Provide the (x, y) coordinate of the cell's center where the given text is located.  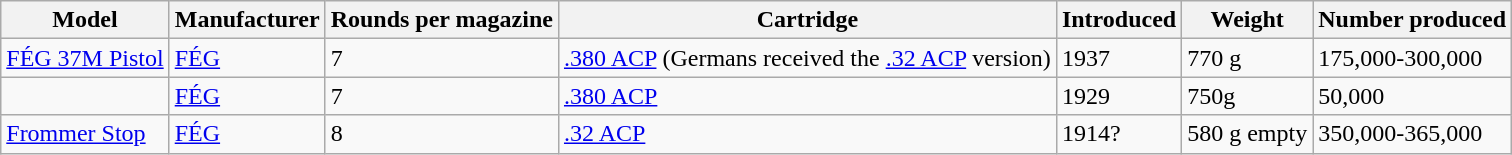
750g (1248, 96)
Frommer Stop (85, 134)
1929 (1118, 96)
.380 ACP (807, 96)
Number produced (1412, 20)
Rounds per magazine (442, 20)
.32 ACP (807, 134)
Model (85, 20)
Weight (1248, 20)
770 g (1248, 58)
175,000-300,000 (1412, 58)
Cartridge (807, 20)
.380 ACP (Germans received the .32 ACP version) (807, 58)
Manufacturer (247, 20)
FÉG 37M Pistol (85, 58)
8 (442, 134)
1937 (1118, 58)
1914? (1118, 134)
580 g empty (1248, 134)
50,000 (1412, 96)
350,000-365,000 (1412, 134)
Introduced (1118, 20)
